Locate the cell with the specified text and output its [X, Y] center coordinate. 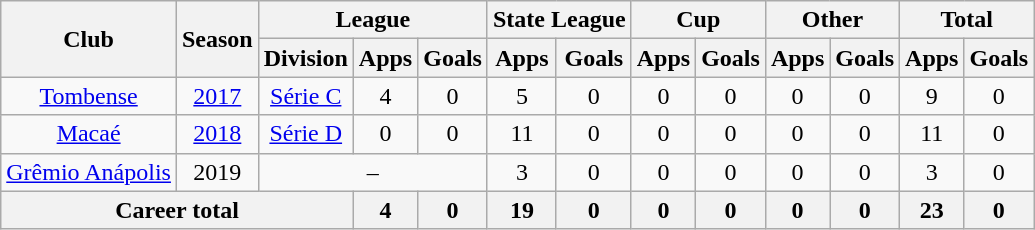
State League [559, 20]
Division [306, 58]
Total [967, 20]
Macaé [89, 134]
League [372, 20]
2019 [217, 172]
Club [89, 39]
5 [522, 96]
23 [932, 210]
Série D [306, 134]
Other [832, 20]
Tombense [89, 96]
2018 [217, 134]
Career total [178, 210]
Série C [306, 96]
19 [522, 210]
2017 [217, 96]
Season [217, 39]
9 [932, 96]
– [372, 172]
Cup [698, 20]
Grêmio Anápolis [89, 172]
